Detect which cell encompasses the target text, then output its (x, y) center coordinate. 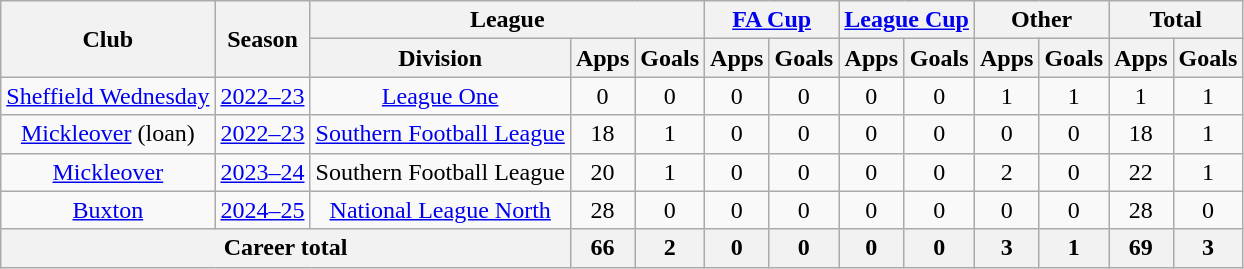
20 (602, 172)
2024–25 (262, 210)
National League North (440, 210)
Division (440, 58)
Season (262, 39)
Total (1176, 20)
Mickleover (108, 172)
League One (440, 96)
League (508, 20)
Mickleover (loan) (108, 134)
69 (1141, 248)
2023–24 (262, 172)
Career total (286, 248)
22 (1141, 172)
Sheffield Wednesday (108, 96)
66 (602, 248)
Other (1041, 20)
League Cup (907, 20)
FA Cup (772, 20)
Club (108, 39)
Buxton (108, 210)
